Extract the (x, y) coordinate from the center of the cell holding the provided text.  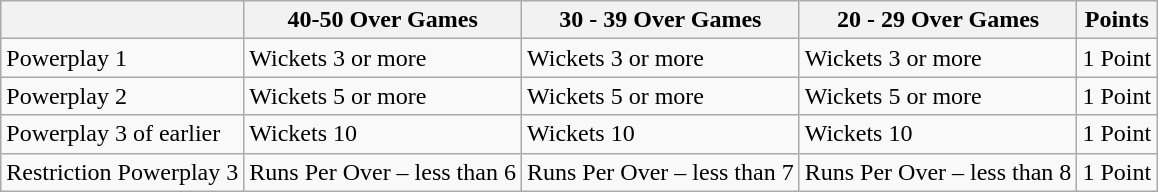
20 - 29 Over Games (938, 20)
Powerplay 3 of earlier (122, 134)
Powerplay 1 (122, 58)
Runs Per Over – less than 6 (383, 172)
Restriction Powerplay 3 (122, 172)
30 - 39 Over Games (660, 20)
Powerplay 2 (122, 96)
Points (1117, 20)
40-50 Over Games (383, 20)
Runs Per Over – less than 7 (660, 172)
Runs Per Over – less than 8 (938, 172)
